Output the [X, Y] coordinate of the center of the cell containing the given text.  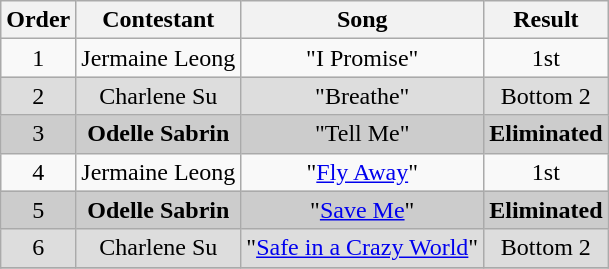
Order [38, 20]
Contestant [158, 20]
"I Promise" [362, 58]
"Breathe" [362, 96]
"Fly Away" [362, 172]
1 [38, 58]
5 [38, 210]
"Save Me" [362, 210]
6 [38, 248]
4 [38, 172]
"Tell Me" [362, 134]
3 [38, 134]
2 [38, 96]
Song [362, 20]
Result [546, 20]
"Safe in a Crazy World" [362, 248]
